From the cell containing the given text, extract its center point as [x, y] coordinate. 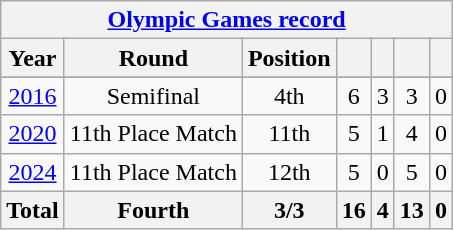
12th [289, 172]
Total [33, 210]
13 [412, 210]
16 [354, 210]
2024 [33, 172]
2020 [33, 134]
4th [289, 96]
6 [354, 96]
Round [153, 58]
2016 [33, 96]
1 [382, 134]
Semifinal [153, 96]
Year [33, 58]
11th [289, 134]
Fourth [153, 210]
Position [289, 58]
3/3 [289, 210]
Olympic Games record [227, 20]
